Detect which cell encompasses the target text, then output its [X, Y] center coordinate. 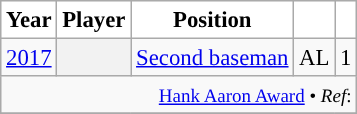
Second baseman [212, 58]
Player [94, 20]
Year [29, 20]
Hank Aaron Award • Ref: [179, 95]
Position [212, 20]
AL [314, 58]
2017 [29, 58]
1 [346, 58]
